Extract the [x, y] coordinate from the center of the cell holding the provided text.  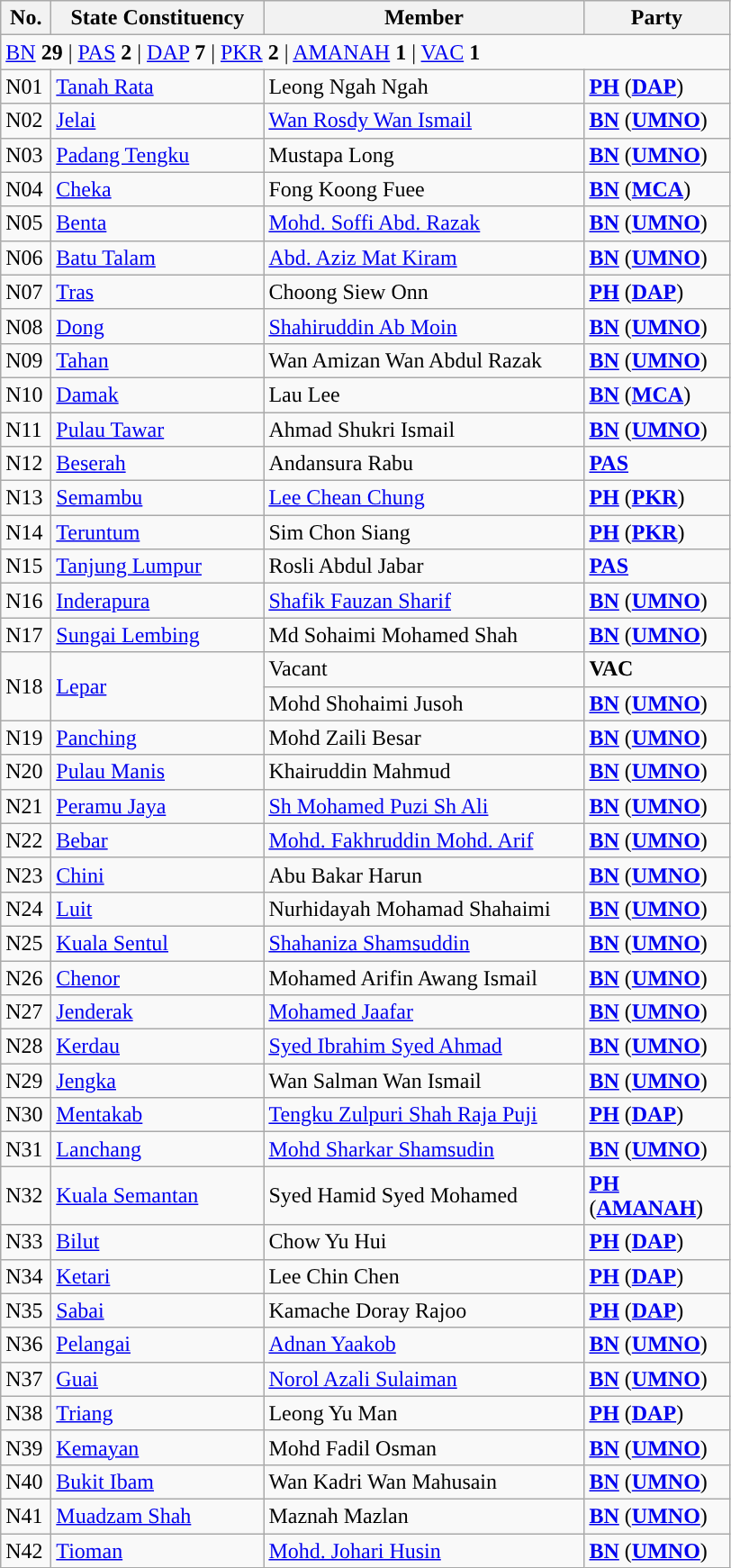
Tras [158, 292]
N03 [26, 155]
Mohamed Arifin Awang Ismail [424, 977]
N25 [26, 943]
Kamache Doray Rajoo [424, 1310]
Member [424, 18]
N21 [26, 806]
Syed Ibrahim Syed Ahmad [424, 1047]
VAC [657, 669]
N18 [26, 686]
Abu Bakar Harun [424, 875]
N24 [26, 909]
PH (AMANAH) [657, 1196]
Padang Tengku [158, 155]
Guai [158, 1379]
Shafik Fauzan Sharif [424, 601]
Rosli Abdul Jabar [424, 566]
N04 [26, 189]
Mohd Fadil Osman [424, 1447]
Leong Ngah Ngah [424, 86]
Jelai [158, 121]
Damak [158, 394]
Shahaniza Shamsuddin [424, 943]
Tioman [158, 1550]
N35 [26, 1310]
Mustapa Long [424, 155]
Pulau Tawar [158, 430]
Teruntum [158, 532]
Triang [158, 1413]
N09 [26, 360]
Vacant [424, 669]
Mohamed Jaafar [424, 1012]
Md Sohaimi Mohamed Shah [424, 635]
Abd. Aziz Mat Kiram [424, 258]
Bukit Ibam [158, 1482]
Lee Chean Chung [424, 498]
Kuala Semantan [158, 1196]
Semambu [158, 498]
N30 [26, 1115]
N12 [26, 464]
N40 [26, 1482]
N22 [26, 840]
Mohd. Soffi Abd. Razak [424, 223]
Fong Koong Fuee [424, 189]
Tanah Rata [158, 86]
Nurhidayah Mohamad Shahaimi [424, 909]
Norol Azali Sulaiman [424, 1379]
Bebar [158, 840]
N34 [26, 1276]
N05 [26, 223]
Mohd. Johari Husin [424, 1550]
Jengka [158, 1081]
Jenderak [158, 1012]
No. [26, 18]
Pelangai [158, 1345]
Cheka [158, 189]
Pulau Manis [158, 772]
N41 [26, 1516]
N08 [26, 326]
Wan Rosdy Wan Ismail [424, 121]
N19 [26, 738]
Ketari [158, 1276]
Panching [158, 738]
Sungai Lembing [158, 635]
Mentakab [158, 1115]
Lee Chin Chen [424, 1276]
N32 [26, 1196]
N31 [26, 1149]
N14 [26, 532]
Sabai [158, 1310]
Leong Yu Man [424, 1413]
Party [657, 18]
Kemayan [158, 1447]
N33 [26, 1242]
Wan Salman Wan Ismail [424, 1081]
Chenor [158, 977]
N42 [26, 1550]
Mohd Sharkar Shamsudin [424, 1149]
Maznah Mazlan [424, 1516]
Dong [158, 326]
N01 [26, 86]
Wan Kadri Wan Mahusain [424, 1482]
Shahiruddin Ab Moin [424, 326]
State Constituency [158, 18]
Khairuddin Mahmud [424, 772]
BN 29 | PAS 2 | DAP 7 | PKR 2 | AMANAH 1 | VAC 1 [365, 52]
Kerdau [158, 1047]
Luit [158, 909]
N07 [26, 292]
Mohd Zaili Besar [424, 738]
Lepar [158, 686]
Ahmad Shukri Ismail [424, 430]
N39 [26, 1447]
Andansura Rabu [424, 464]
Sim Chon Siang [424, 532]
Peramu Jaya [158, 806]
Adnan Yaakob [424, 1345]
Batu Talam [158, 258]
Bilut [158, 1242]
Chini [158, 875]
Choong Siew Onn [424, 292]
N29 [26, 1081]
Wan Amizan Wan Abdul Razak [424, 360]
N06 [26, 258]
Tengku Zulpuri Shah Raja Puji [424, 1115]
Tanjung Lumpur [158, 566]
Chow Yu Hui [424, 1242]
N37 [26, 1379]
N28 [26, 1047]
Mohd. Fakhruddin Mohd. Arif [424, 840]
N38 [26, 1413]
N02 [26, 121]
Benta [158, 223]
N13 [26, 498]
Syed Hamid Syed Mohamed [424, 1196]
N16 [26, 601]
N36 [26, 1345]
N27 [26, 1012]
Lau Lee [424, 394]
Sh Mohamed Puzi Sh Ali [424, 806]
N26 [26, 977]
N15 [26, 566]
Muadzam Shah [158, 1516]
N10 [26, 394]
Mohd Shohaimi Jusoh [424, 703]
Lanchang [158, 1149]
Beserah [158, 464]
Kuala Sentul [158, 943]
Tahan [158, 360]
N23 [26, 875]
Inderapura [158, 601]
N17 [26, 635]
N11 [26, 430]
N20 [26, 772]
